Search for the cell housing the specified text and yield its (x, y) center coordinate. 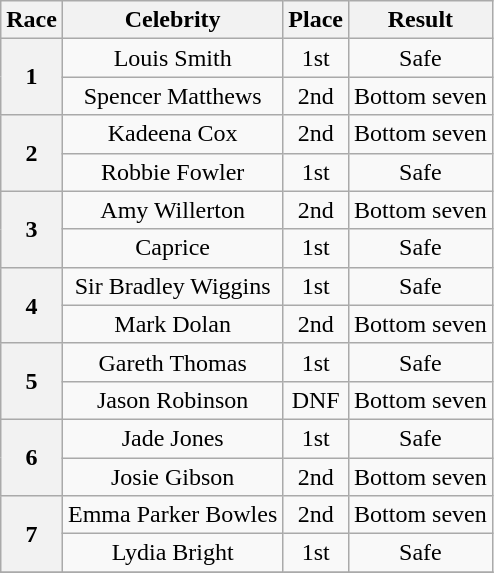
3 (32, 229)
Celebrity (172, 20)
Sir Bradley Wiggins (172, 286)
Amy Willerton (172, 210)
Place (316, 20)
Jason Robinson (172, 400)
2 (32, 153)
Kadeena Cox (172, 134)
Jade Jones (172, 438)
4 (32, 305)
Caprice (172, 248)
Mark Dolan (172, 324)
1 (32, 77)
Result (421, 20)
Emma Parker Bowles (172, 515)
Robbie Fowler (172, 172)
Louis Smith (172, 58)
7 (32, 534)
DNF (316, 400)
Josie Gibson (172, 477)
6 (32, 457)
Spencer Matthews (172, 96)
5 (32, 381)
Gareth Thomas (172, 362)
Lydia Bright (172, 553)
Race (32, 20)
